Provide the [x, y] coordinate of the cell's center where the given text is located.  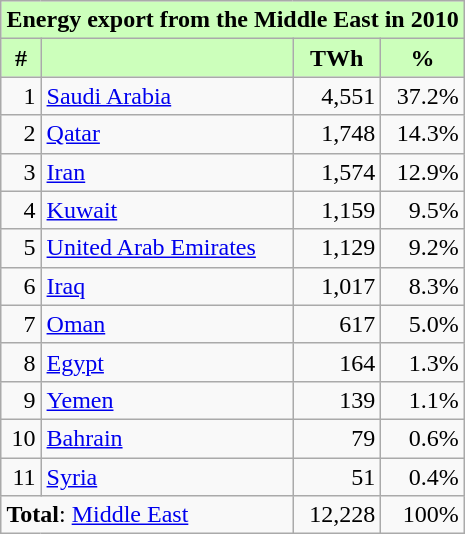
7 [21, 324]
# [21, 58]
1.1% [422, 400]
1 [21, 96]
Bahrain [167, 438]
Syria [167, 477]
Iran [167, 172]
51 [337, 477]
Saudi Arabia [167, 96]
Energy export from the Middle East in 2010 [232, 20]
10 [21, 438]
0.6% [422, 438]
9.2% [422, 248]
5 [21, 248]
14.3% [422, 134]
1.3% [422, 362]
3 [21, 172]
37.2% [422, 96]
2 [21, 134]
79 [337, 438]
TWh [337, 58]
1,017 [337, 286]
4,551 [337, 96]
Egypt [167, 362]
11 [21, 477]
6 [21, 286]
United Arab Emirates [167, 248]
Oman [167, 324]
8 [21, 362]
12,228 [337, 515]
9 [21, 400]
12.9% [422, 172]
100% [422, 515]
0.4% [422, 477]
8.3% [422, 286]
1,574 [337, 172]
1,748 [337, 134]
Kuwait [167, 210]
164 [337, 362]
% [422, 58]
1,159 [337, 210]
Yemen [167, 400]
5.0% [422, 324]
1,129 [337, 248]
139 [337, 400]
Total: Middle East [147, 515]
4 [21, 210]
9.5% [422, 210]
617 [337, 324]
Iraq [167, 286]
Qatar [167, 134]
